Search for the cell housing the specified text and yield its [X, Y] center coordinate. 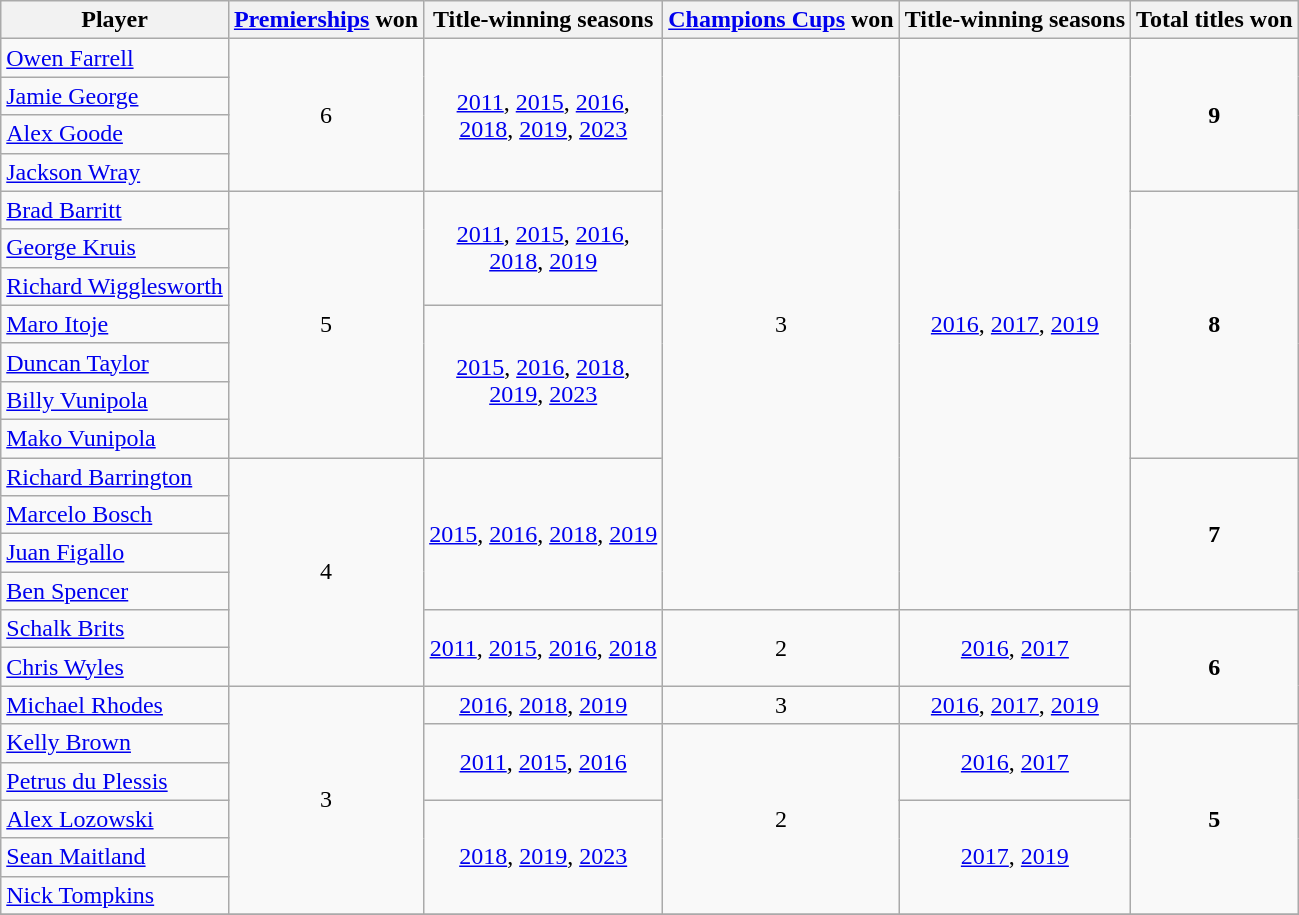
2011, 2015, 2016,2018, 2019 [544, 248]
2011, 2015, 2016,2018, 2019, 2023 [544, 115]
Alex Goode [115, 134]
Player [115, 20]
Brad Barritt [115, 210]
Champions Cups won [781, 20]
2015, 2016, 2018, 2019 [544, 534]
8 [1215, 324]
Total titles won [1215, 20]
Sean Maitland [115, 857]
Owen Farrell [115, 58]
Petrus du Plessis [115, 781]
Premierships won [326, 20]
Jackson Wray [115, 172]
2016, 2018, 2019 [544, 705]
Alex Lozowski [115, 819]
2018, 2019, 2023 [544, 857]
Richard Barrington [115, 477]
2011, 2015, 2016 [544, 762]
2015, 2016, 2018,2019, 2023 [544, 381]
Maro Itoje [115, 324]
Mako Vunipola [115, 438]
Richard Wigglesworth [115, 286]
Chris Wyles [115, 667]
2011, 2015, 2016, 2018 [544, 648]
9 [1215, 115]
Kelly Brown [115, 743]
Billy Vunipola [115, 400]
Michael Rhodes [115, 705]
Schalk Brits [115, 629]
Duncan Taylor [115, 362]
Ben Spencer [115, 591]
2017, 2019 [1014, 857]
Juan Figallo [115, 553]
Marcelo Bosch [115, 515]
Nick Tompkins [115, 895]
7 [1215, 534]
4 [326, 572]
George Kruis [115, 248]
Jamie George [115, 96]
